Search for the cell housing the specified text and yield its [X, Y] center coordinate. 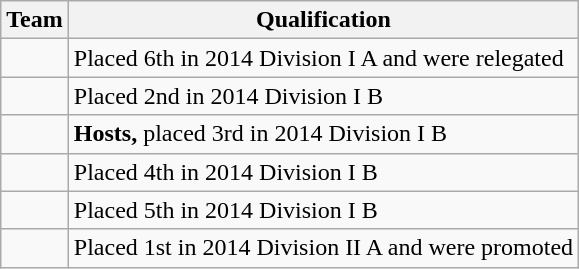
Hosts, placed 3rd in 2014 Division I B [323, 134]
Team [35, 20]
Placed 6th in 2014 Division I A and were relegated [323, 58]
Placed 4th in 2014 Division I B [323, 172]
Placed 5th in 2014 Division I B [323, 210]
Placed 2nd in 2014 Division I B [323, 96]
Placed 1st in 2014 Division II A and were promoted [323, 248]
Qualification [323, 20]
